Locate the cell with the specified text and output its [X, Y] center coordinate. 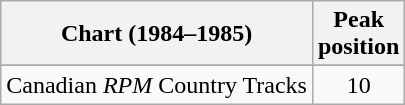
Peakposition [358, 34]
Canadian RPM Country Tracks [157, 85]
10 [358, 85]
Chart (1984–1985) [157, 34]
